Detect which cell encompasses the target text, then output its (x, y) center coordinate. 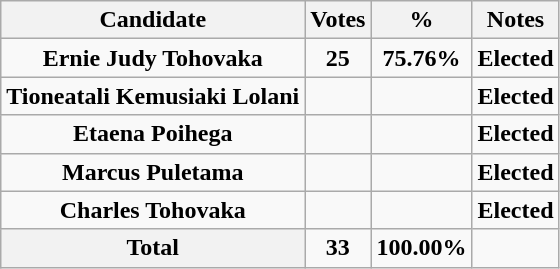
Total (153, 248)
Charles Tohovaka (153, 210)
Notes (516, 20)
33 (338, 248)
Marcus Puletama (153, 172)
75.76% (422, 58)
25 (338, 58)
Ernie Judy Tohovaka (153, 58)
Candidate (153, 20)
100.00% (422, 248)
% (422, 20)
Votes (338, 20)
Etaena Poihega (153, 134)
Tioneatali Kemusiaki Lolani (153, 96)
